For the text-containing cell, return its midpoint in [X, Y] coordinate format. 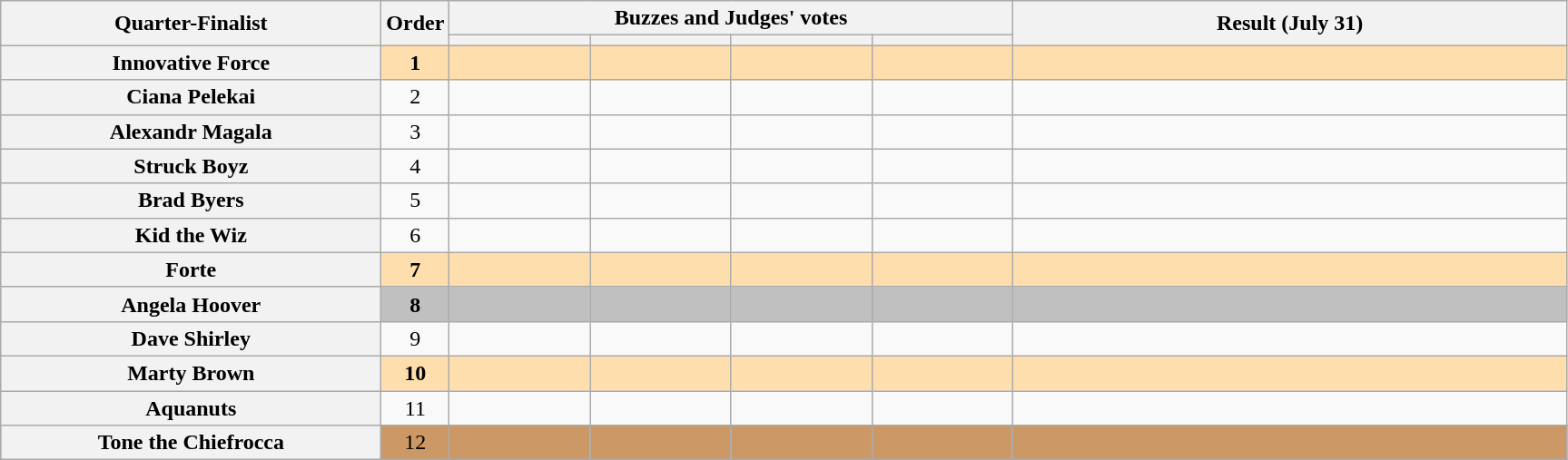
10 [416, 373]
Innovative Force [191, 63]
Alexandr Magala [191, 132]
Ciana Pelekai [191, 97]
Dave Shirley [191, 338]
Struck Boyz [191, 166]
Marty Brown [191, 373]
3 [416, 132]
Tone the Chiefrocca [191, 443]
Order [416, 24]
12 [416, 443]
7 [416, 269]
6 [416, 235]
1 [416, 63]
8 [416, 304]
Aquanuts [191, 407]
Angela Hoover [191, 304]
Forte [191, 269]
9 [416, 338]
11 [416, 407]
4 [416, 166]
Buzzes and Judges' votes [731, 18]
Result (July 31) [1289, 24]
Brad Byers [191, 201]
Kid the Wiz [191, 235]
2 [416, 97]
5 [416, 201]
Quarter-Finalist [191, 24]
